Identify which cell holds the provided text, then report its (x, y) central coordinate. 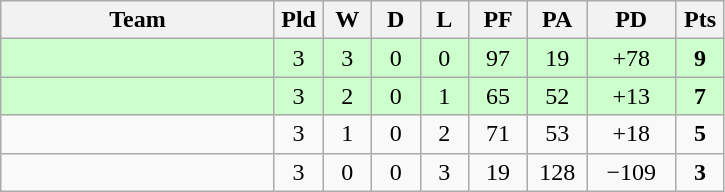
Pld (298, 20)
65 (498, 96)
97 (498, 58)
Team (138, 20)
+78 (632, 58)
9 (700, 58)
−109 (632, 172)
128 (558, 172)
5 (700, 134)
W (348, 20)
PF (498, 20)
+13 (632, 96)
53 (558, 134)
L (444, 20)
52 (558, 96)
PA (558, 20)
D (396, 20)
+18 (632, 134)
Pts (700, 20)
PD (632, 20)
71 (498, 134)
7 (700, 96)
